From the cell containing the given text, extract its center point as [x, y] coordinate. 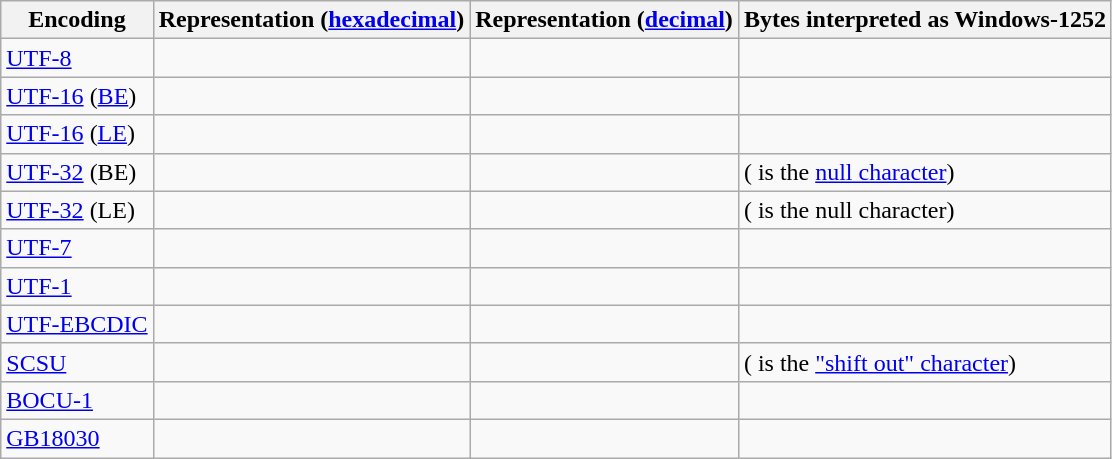
SCSU [77, 362]
UTF-EBCDIC [77, 324]
UTF-16 (BE) [77, 96]
UTF-7 [77, 248]
Bytes interpreted as Windows-1252 [924, 20]
Encoding [77, 20]
UTF-1 [77, 286]
UTF-16 (LE) [77, 134]
UTF-32 (LE) [77, 210]
Representation (decimal) [604, 20]
GB18030 [77, 438]
UTF-8 [77, 58]
BOCU-1 [77, 400]
( is the "shift out" character) [924, 362]
Representation (hexadecimal) [312, 20]
UTF-32 (BE) [77, 172]
